Provide the [X, Y] coordinate of the cell's center where the given text is located.  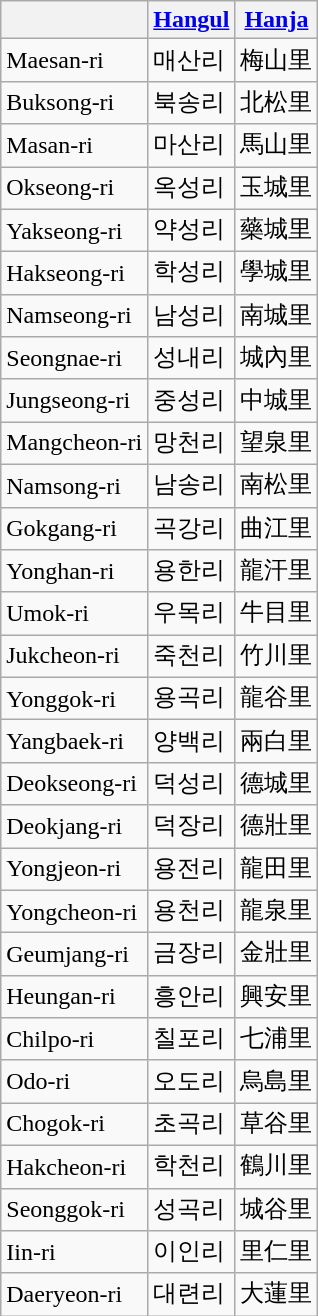
성곡리 [192, 1210]
죽천리 [192, 656]
Masan-ri [74, 146]
北松里 [276, 102]
덕성리 [192, 784]
Umok-ri [74, 614]
Odo-ri [74, 1082]
藥城里 [276, 230]
兩白里 [276, 742]
남성리 [192, 316]
Okseong-ri [74, 188]
德城里 [276, 784]
龍田里 [276, 870]
Maesan-ri [74, 60]
Yongcheon-ri [74, 912]
망천리 [192, 444]
Jukcheon-ri [74, 656]
성내리 [192, 358]
Jungseong-ri [74, 400]
南松里 [276, 486]
Iin-ri [74, 1252]
龍泉里 [276, 912]
오도리 [192, 1082]
남송리 [192, 486]
大蓮里 [276, 1294]
Yangbaek-ri [74, 742]
Chogok-ri [74, 1124]
馬山里 [276, 146]
학천리 [192, 1166]
칠포리 [192, 1040]
곡강리 [192, 528]
Hakseong-ri [74, 274]
Hakcheon-ri [74, 1166]
里仁里 [276, 1252]
마산리 [192, 146]
城內里 [276, 358]
Yakseong-ri [74, 230]
Seongnae-ri [74, 358]
竹川里 [276, 656]
德壯里 [276, 826]
Namseong-ri [74, 316]
龍谷里 [276, 698]
덕장리 [192, 826]
興安里 [276, 996]
Gokgang-ri [74, 528]
中城里 [276, 400]
학성리 [192, 274]
용천리 [192, 912]
龍汗里 [276, 572]
Yongjeon-ri [74, 870]
Yonghan-ri [74, 572]
Seonggok-ri [74, 1210]
Hangul [192, 20]
玉城里 [276, 188]
금장리 [192, 954]
七浦里 [276, 1040]
Deokjang-ri [74, 826]
중성리 [192, 400]
양백리 [192, 742]
우목리 [192, 614]
Mangcheon-ri [74, 444]
草谷里 [276, 1124]
흥안리 [192, 996]
南城里 [276, 316]
이인리 [192, 1252]
용전리 [192, 870]
Buksong-ri [74, 102]
曲江里 [276, 528]
매산리 [192, 60]
鶴川里 [276, 1166]
Namsong-ri [74, 486]
대련리 [192, 1294]
烏島里 [276, 1082]
Deokseong-ri [74, 784]
Yonggok-ri [74, 698]
梅山里 [276, 60]
초곡리 [192, 1124]
望泉里 [276, 444]
Heungan-ri [74, 996]
Geumjang-ri [74, 954]
약성리 [192, 230]
Chilpo-ri [74, 1040]
용한리 [192, 572]
城谷里 [276, 1210]
金壯里 [276, 954]
Daeryeon-ri [74, 1294]
옥성리 [192, 188]
북송리 [192, 102]
牛目里 [276, 614]
學城里 [276, 274]
Hanja [276, 20]
용곡리 [192, 698]
